Locate the cell with the specified text and output its (x, y) center coordinate. 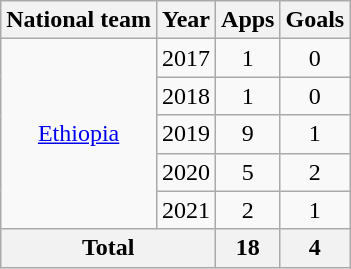
National team (79, 20)
9 (248, 134)
Year (186, 20)
18 (248, 248)
2018 (186, 96)
2020 (186, 172)
2021 (186, 210)
Total (108, 248)
2019 (186, 134)
5 (248, 172)
4 (315, 248)
Apps (248, 20)
2017 (186, 58)
Ethiopia (79, 134)
Goals (315, 20)
